Output the (X, Y) coordinate of the center of the cell containing the given text.  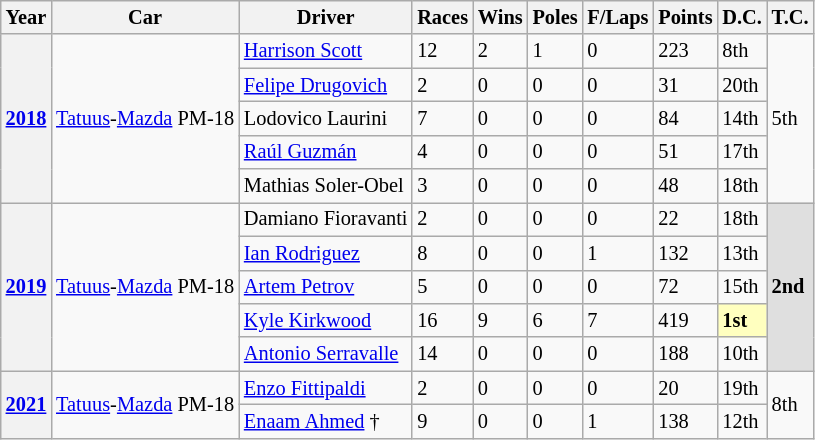
Races (442, 17)
6 (556, 320)
20 (685, 388)
48 (685, 186)
Car (145, 17)
Kyle Kirkwood (326, 320)
16 (442, 320)
31 (685, 85)
Year (26, 17)
84 (685, 118)
138 (685, 421)
22 (685, 219)
Poles (556, 17)
51 (685, 152)
19th (742, 388)
Raúl Guzmán (326, 152)
8 (442, 253)
Harrison Scott (326, 51)
2018 (26, 118)
4 (442, 152)
5 (442, 287)
5th (790, 118)
12th (742, 421)
T.C. (790, 17)
20th (742, 85)
188 (685, 354)
Artem Petrov (326, 287)
17th (742, 152)
419 (685, 320)
Antonio Serravalle (326, 354)
13th (742, 253)
1st (742, 320)
2021 (26, 404)
F/Laps (618, 17)
Enzo Fittipaldi (326, 388)
2019 (26, 286)
2nd (790, 286)
Points (685, 17)
Damiano Fioravanti (326, 219)
12 (442, 51)
14th (742, 118)
Enaam Ahmed † (326, 421)
D.C. (742, 17)
3 (442, 186)
Lodovico Laurini (326, 118)
14 (442, 354)
132 (685, 253)
15th (742, 287)
10th (742, 354)
Felipe Drugovich (326, 85)
Ian Rodriguez (326, 253)
Mathias Soler-Obel (326, 186)
223 (685, 51)
72 (685, 287)
Driver (326, 17)
Wins (500, 17)
